Provide the (X, Y) coordinate of the cell's center where the given text is located.  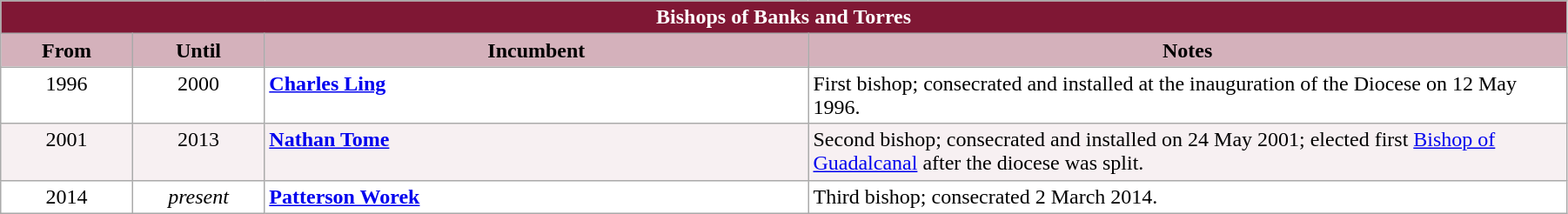
Notes (1188, 50)
1996 (67, 96)
Third bishop; consecrated 2 March 2014. (1188, 197)
Nathan Tome (536, 151)
2014 (67, 197)
Bishops of Banks and Torres (784, 17)
First bishop; consecrated and installed at the inauguration of the Diocese on 12 May 1996. (1188, 96)
From (67, 50)
Until (198, 50)
Charles Ling (536, 96)
Patterson Worek (536, 197)
2013 (198, 151)
Incumbent (536, 50)
2000 (198, 96)
2001 (67, 151)
Second bishop; consecrated and installed on 24 May 2001; elected first Bishop of Guadalcanal after the diocese was split. (1188, 151)
present (198, 197)
